Detect which cell encompasses the target text, then output its [x, y] center coordinate. 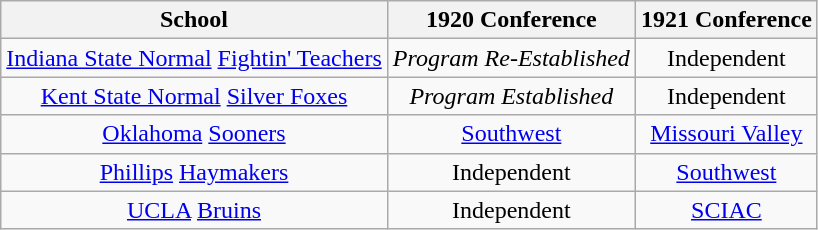
Oklahoma Sooners [194, 134]
Indiana State Normal Fightin' Teachers [194, 58]
Phillips Haymakers [194, 172]
1921 Conference [726, 20]
1920 Conference [511, 20]
Kent State Normal Silver Foxes [194, 96]
SCIAC [726, 210]
School [194, 20]
Program Re-Established [511, 58]
Missouri Valley [726, 134]
Program Established [511, 96]
UCLA Bruins [194, 210]
